Identify which cell holds the provided text, then report its (x, y) central coordinate. 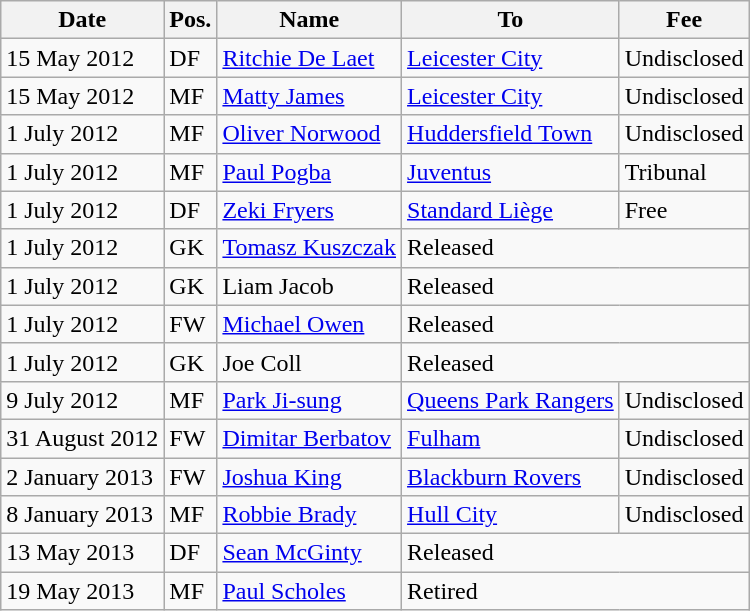
Standard Liège (511, 210)
Queens Park Rangers (511, 400)
Dimitar Berbatov (310, 438)
19 May 2013 (82, 591)
Hull City (511, 515)
Huddersfield Town (511, 134)
Matty James (310, 96)
Pos. (190, 20)
Joshua King (310, 477)
Ritchie De Laet (310, 58)
Fee (684, 20)
13 May 2013 (82, 553)
Date (82, 20)
Michael Owen (310, 324)
8 January 2013 (82, 515)
Joe Coll (310, 362)
Zeki Fryers (310, 210)
Liam Jacob (310, 286)
Juventus (511, 172)
Retired (576, 591)
Tomasz Kuszczak (310, 248)
Robbie Brady (310, 515)
Park Ji-sung (310, 400)
Name (310, 20)
Tribunal (684, 172)
9 July 2012 (82, 400)
Fulham (511, 438)
Blackburn Rovers (511, 477)
31 August 2012 (82, 438)
Sean McGinty (310, 553)
Oliver Norwood (310, 134)
Free (684, 210)
Paul Pogba (310, 172)
2 January 2013 (82, 477)
To (511, 20)
Paul Scholes (310, 591)
